Output the (x, y) coordinate of the center of the cell containing the given text.  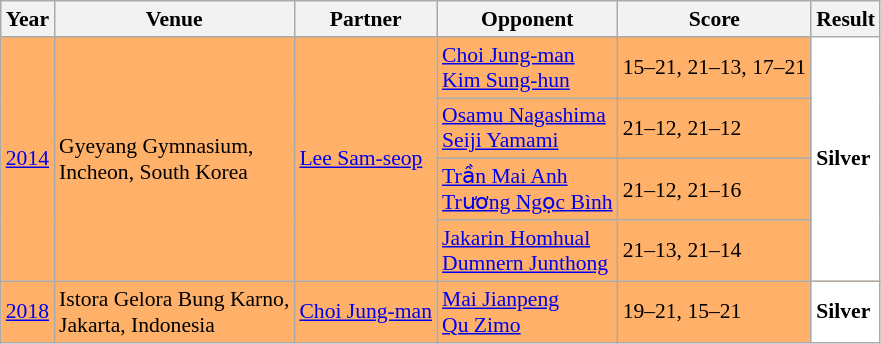
Venue (174, 19)
Osamu Nagashima Seiji Yamami (528, 128)
Lee Sam-seop (366, 159)
Istora Gelora Bung Karno,Jakarta, Indonesia (174, 312)
Score (715, 19)
Choi Jung-man Kim Sung-hun (528, 68)
19–21, 15–21 (715, 312)
21–12, 21–16 (715, 190)
Trần Mai Anh Trương Ngọc Bình (528, 190)
Gyeyang Gymnasium,Incheon, South Korea (174, 159)
2014 (28, 159)
Choi Jung-man (366, 312)
21–12, 21–12 (715, 128)
Mai Jianpeng Qu Zimo (528, 312)
21–13, 21–14 (715, 250)
Result (846, 19)
15–21, 21–13, 17–21 (715, 68)
Jakarin Homhual Dumnern Junthong (528, 250)
Partner (366, 19)
Opponent (528, 19)
2018 (28, 312)
Year (28, 19)
